Locate the cell with the specified text and output its (X, Y) center coordinate. 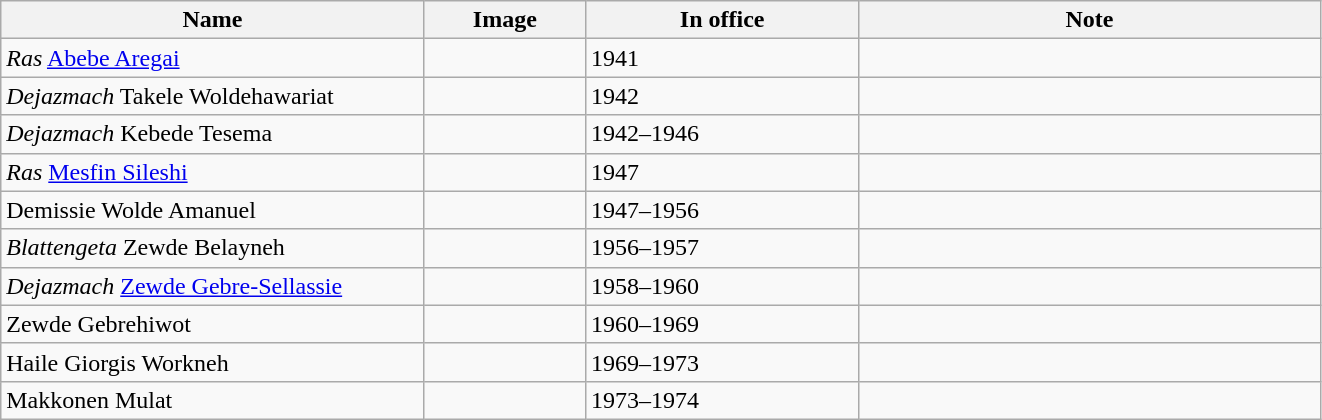
Image (504, 20)
Zewde Gebrehiwot (213, 324)
In office (722, 20)
Dejazmach Takele Woldehawariat (213, 96)
1969–1973 (722, 362)
Dejazmach Zewde Gebre-Sellassie (213, 286)
1947 (722, 172)
1942–1946 (722, 134)
1958–1960 (722, 286)
1947–1956 (722, 210)
Ras Abebe Aregai (213, 58)
1956–1957 (722, 248)
1941 (722, 58)
Ras Mesfin Sileshi (213, 172)
Dejazmach Kebede Tesema (213, 134)
Demissie Wolde Amanuel (213, 210)
1973–1974 (722, 400)
1942 (722, 96)
1960–1969 (722, 324)
Blattengeta Zewde Belayneh (213, 248)
Note (1090, 20)
Name (213, 20)
Makkonen Mulat (213, 400)
Haile Giorgis Workneh (213, 362)
